Detect which cell encompasses the target text, then output its (X, Y) center coordinate. 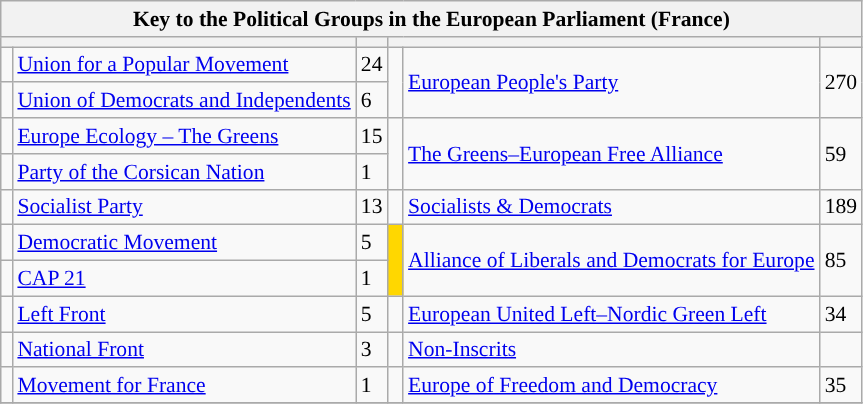
European United Left–Nordic Green Left (612, 314)
270 (842, 82)
Socialists & Democrats (612, 207)
Alliance of Liberals and Democrats for Europe (612, 260)
3 (372, 350)
15 (372, 136)
24 (372, 65)
Union for a Popular Movement (184, 65)
59 (842, 154)
Movement for France (184, 386)
National Front (184, 350)
85 (842, 260)
Non-Inscrits (612, 350)
Party of the Corsican Nation (184, 172)
6 (372, 101)
Europe Ecology – The Greens (184, 136)
189 (842, 207)
Democratic Movement (184, 243)
Socialist Party (184, 207)
Left Front (184, 314)
13 (372, 207)
34 (842, 314)
Union of Democrats and Independents (184, 101)
CAP 21 (184, 279)
35 (842, 386)
The Greens–European Free Alliance (612, 154)
Key to the Political Groups in the European Parliament (France) (432, 19)
European People's Party (612, 82)
Europe of Freedom and Democracy (612, 386)
